Output the (X, Y) coordinate of the center of the cell containing the given text.  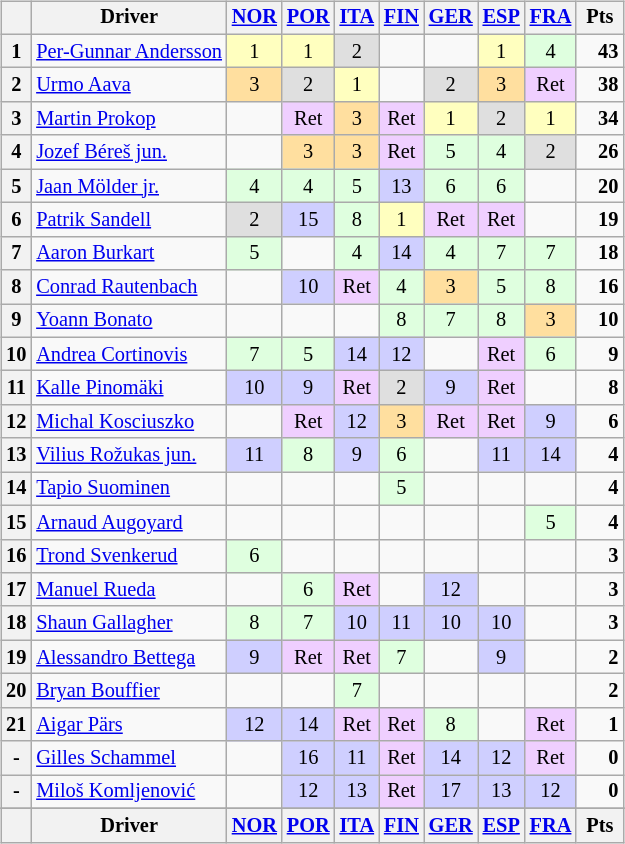
38 (600, 85)
Jozef Béreš jun. (129, 152)
Manuel Rueda (129, 590)
Aaron Burkart (129, 253)
Miloš Komljenović (129, 792)
Trond Svenkerud (129, 556)
Kalle Pinomäki (129, 388)
21 (16, 724)
Per-Gunnar Andersson (129, 51)
Alessandro Bettega (129, 657)
Vilius Rožukas jun. (129, 455)
43 (600, 51)
34 (600, 119)
Bryan Bouffier (129, 691)
Aigar Pärs (129, 724)
Andrea Cortinovis (129, 354)
Shaun Gallagher (129, 623)
Patrik Sandell (129, 220)
Yoann Bonato (129, 321)
Jaan Mölder jr. (129, 186)
Gilles Schammel (129, 758)
Martin Prokop (129, 119)
Urmo Aava (129, 85)
Conrad Rautenbach (129, 287)
26 (600, 152)
Arnaud Augoyard (129, 522)
Tapio Suominen (129, 489)
Michal Kosciuszko (129, 422)
